From the cell containing the given text, extract its center point as (x, y) coordinate. 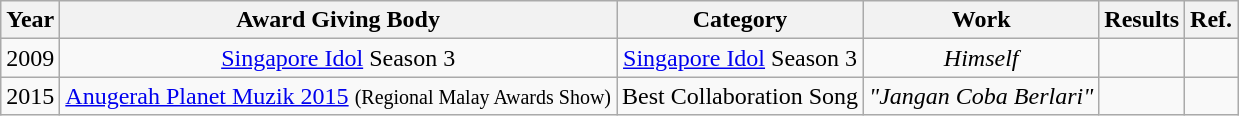
2009 (30, 58)
Category (740, 20)
Ref. (1212, 20)
Anugerah Planet Muzik 2015 (Regional Malay Awards Show) (338, 96)
Award Giving Body (338, 20)
Year (30, 20)
Himself (982, 58)
Results (1142, 20)
"Jangan Coba Berlari" (982, 96)
Work (982, 20)
Best Collaboration Song (740, 96)
2015 (30, 96)
